For the text-containing cell, return its midpoint in [x, y] coordinate format. 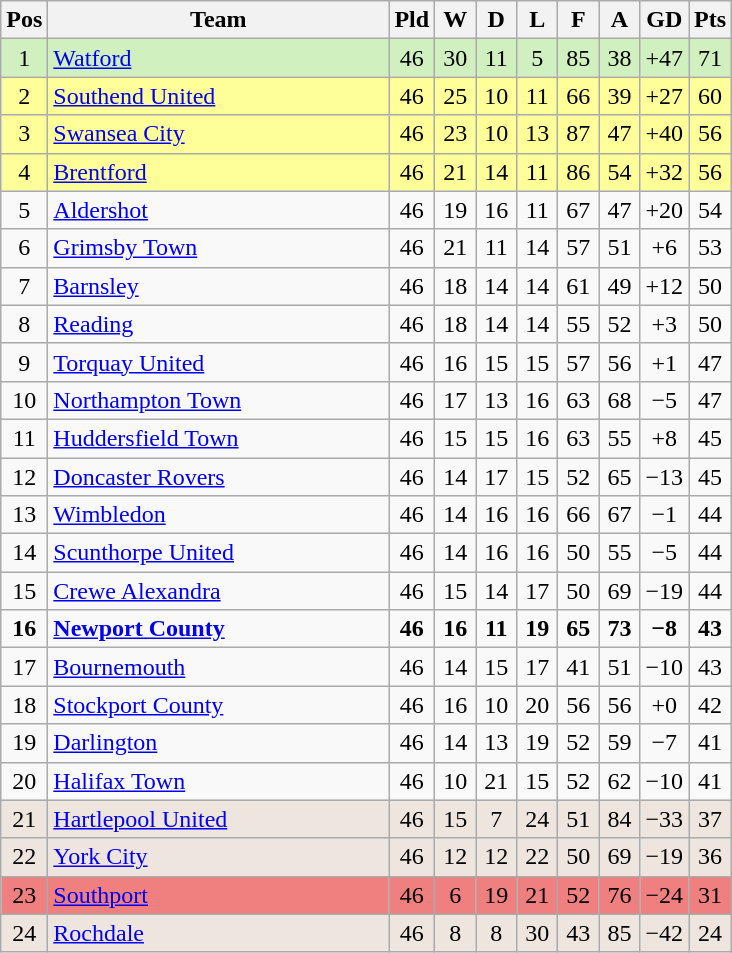
GD [664, 20]
Pos [24, 20]
Northampton Town [218, 400]
36 [710, 857]
62 [620, 781]
73 [620, 629]
Darlington [218, 743]
31 [710, 895]
2 [24, 96]
Scunthorpe United [218, 553]
York City [218, 857]
+32 [664, 172]
W [456, 20]
A [620, 20]
Newport County [218, 629]
Hartlepool United [218, 819]
−13 [664, 477]
Wimbledon [218, 515]
+40 [664, 134]
F [578, 20]
Crewe Alexandra [218, 591]
86 [578, 172]
87 [578, 134]
Bournemouth [218, 667]
Doncaster Rovers [218, 477]
61 [578, 286]
49 [620, 286]
25 [456, 96]
Southend United [218, 96]
Brentford [218, 172]
60 [710, 96]
Torquay United [218, 362]
Halifax Town [218, 781]
+6 [664, 248]
Barnsley [218, 286]
+3 [664, 324]
Grimsby Town [218, 248]
9 [24, 362]
Swansea City [218, 134]
Pts [710, 20]
+27 [664, 96]
3 [24, 134]
−1 [664, 515]
84 [620, 819]
Pld [412, 20]
D [496, 20]
L [538, 20]
1 [24, 58]
68 [620, 400]
+8 [664, 438]
Huddersfield Town [218, 438]
Stockport County [218, 705]
−24 [664, 895]
−33 [664, 819]
+12 [664, 286]
−42 [664, 933]
−8 [664, 629]
4 [24, 172]
−7 [664, 743]
+47 [664, 58]
Watford [218, 58]
Team [218, 20]
+1 [664, 362]
76 [620, 895]
Southport [218, 895]
Aldershot [218, 210]
+20 [664, 210]
59 [620, 743]
+0 [664, 705]
39 [620, 96]
37 [710, 819]
Rochdale [218, 933]
38 [620, 58]
53 [710, 248]
71 [710, 58]
Reading [218, 324]
42 [710, 705]
